Provide the (X, Y) coordinate of the cell's center where the given text is located.  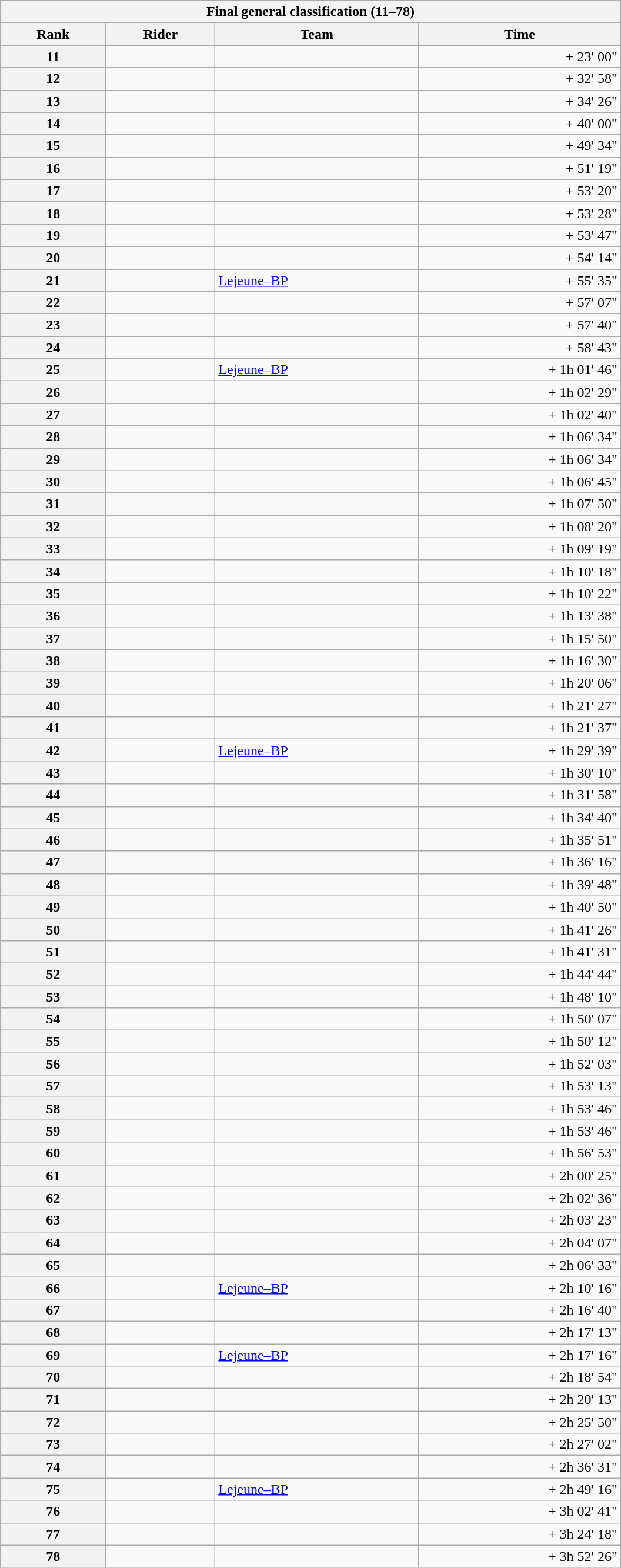
+ 1h 50' 07" (520, 1019)
26 (53, 392)
+ 3h 02' 41" (520, 1512)
+ 57' 07" (520, 303)
52 (53, 974)
+ 2h 49' 16" (520, 1489)
13 (53, 101)
29 (53, 459)
47 (53, 862)
+ 55' 35" (520, 281)
+ 1h 29' 39" (520, 750)
Rank (53, 34)
67 (53, 1310)
+ 1h 01' 46" (520, 370)
48 (53, 885)
+ 3h 24' 18" (520, 1534)
64 (53, 1243)
38 (53, 661)
34 (53, 571)
44 (53, 795)
24 (53, 348)
+ 34' 26" (520, 101)
+ 2h 02' 36" (520, 1198)
+ 57' 40" (520, 325)
33 (53, 549)
+ 1h 53' 13" (520, 1086)
59 (53, 1131)
+ 1h 10' 18" (520, 571)
20 (53, 258)
74 (53, 1467)
+ 1h 41' 31" (520, 952)
+ 1h 30' 10" (520, 773)
62 (53, 1198)
71 (53, 1400)
+ 1h 41' 26" (520, 929)
+ 1h 02' 40" (520, 415)
Time (520, 34)
17 (53, 191)
28 (53, 437)
39 (53, 683)
63 (53, 1220)
68 (53, 1332)
+ 2h 16' 40" (520, 1310)
+ 2h 10' 16" (520, 1287)
+ 2h 20' 13" (520, 1400)
19 (53, 235)
70 (53, 1377)
+ 1h 02' 29" (520, 392)
21 (53, 281)
+ 1h 21' 37" (520, 728)
56 (53, 1064)
25 (53, 370)
16 (53, 168)
+ 1h 20' 06" (520, 683)
+ 2h 25' 50" (520, 1422)
77 (53, 1534)
37 (53, 638)
+ 2h 00' 25" (520, 1176)
32 (53, 526)
+ 1h 48' 10" (520, 997)
35 (53, 593)
Rider (161, 34)
42 (53, 750)
65 (53, 1265)
+ 49' 34" (520, 146)
53 (53, 997)
+ 2h 17' 16" (520, 1355)
18 (53, 213)
+ 58' 43" (520, 348)
+ 2h 06' 33" (520, 1265)
+ 1h 13' 38" (520, 616)
41 (53, 728)
55 (53, 1042)
+ 1h 56' 53" (520, 1153)
31 (53, 504)
76 (53, 1512)
+ 1h 09' 19" (520, 549)
61 (53, 1176)
72 (53, 1422)
69 (53, 1355)
+ 2h 17' 13" (520, 1332)
+ 23' 00" (520, 56)
12 (53, 79)
+ 1h 50' 12" (520, 1042)
+ 53' 47" (520, 235)
+ 1h 21' 27" (520, 706)
+ 1h 39' 48" (520, 885)
49 (53, 907)
+ 1h 34' 40" (520, 818)
40 (53, 706)
36 (53, 616)
+ 1h 52' 03" (520, 1064)
+ 51' 19" (520, 168)
Team (317, 34)
78 (53, 1556)
+ 1h 08' 20" (520, 526)
+ 1h 16' 30" (520, 661)
+ 2h 36' 31" (520, 1467)
+ 1h 10' 22" (520, 593)
15 (53, 146)
11 (53, 56)
22 (53, 303)
+ 53' 28" (520, 213)
+ 1h 35' 51" (520, 840)
27 (53, 415)
+ 32' 58" (520, 79)
+ 1h 15' 50" (520, 638)
+ 2h 03' 23" (520, 1220)
+ 1h 40' 50" (520, 907)
50 (53, 929)
+ 2h 18' 54" (520, 1377)
+ 53' 20" (520, 191)
30 (53, 482)
57 (53, 1086)
+ 1h 31' 58" (520, 795)
51 (53, 952)
+ 1h 44' 44" (520, 974)
66 (53, 1287)
+ 2h 27' 02" (520, 1444)
60 (53, 1153)
23 (53, 325)
+ 3h 52' 26" (520, 1556)
Final general classification (11–78) (310, 12)
75 (53, 1489)
14 (53, 124)
73 (53, 1444)
46 (53, 840)
43 (53, 773)
58 (53, 1109)
54 (53, 1019)
+ 1h 06' 45" (520, 482)
+ 54' 14" (520, 258)
+ 40' 00" (520, 124)
45 (53, 818)
+ 1h 36' 16" (520, 862)
+ 2h 04' 07" (520, 1243)
+ 1h 07' 50" (520, 504)
